Provide the [X, Y] coordinate of the cell's center where the given text is located.  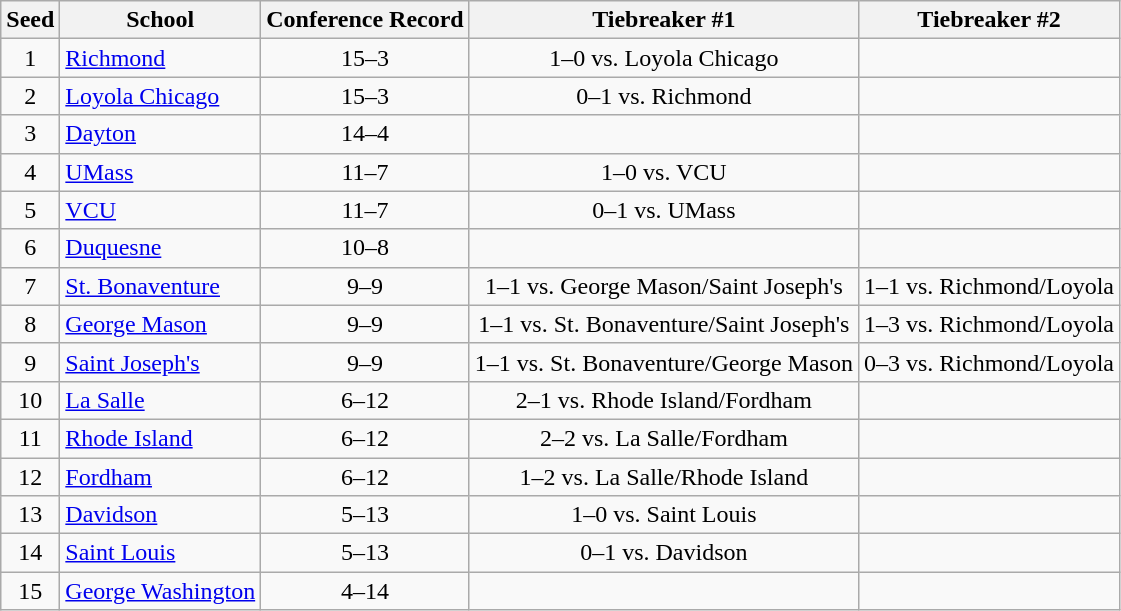
1–3 vs. Richmond/Loyola [988, 324]
8 [30, 324]
2 [30, 96]
Saint Louis [160, 553]
Richmond [160, 58]
13 [30, 515]
Tiebreaker #1 [664, 20]
10 [30, 400]
UMass [160, 172]
2–1 vs. Rhode Island/Fordham [664, 400]
11 [30, 438]
15 [30, 591]
1–0 vs. Loyola Chicago [664, 58]
Conference Record [366, 20]
6 [30, 248]
5 [30, 210]
1–1 vs. George Mason/Saint Joseph's [664, 286]
St. Bonaventure [160, 286]
12 [30, 477]
1–1 vs. Richmond/Loyola [988, 286]
1–0 vs. VCU [664, 172]
Seed [30, 20]
4 [30, 172]
0–1 vs. Davidson [664, 553]
2–2 vs. La Salle/Fordham [664, 438]
Davidson [160, 515]
Duquesne [160, 248]
Loyola Chicago [160, 96]
Fordham [160, 477]
Tiebreaker #2 [988, 20]
Dayton [160, 134]
La Salle [160, 400]
George Washington [160, 591]
0–1 vs. Richmond [664, 96]
14 [30, 553]
4–14 [366, 591]
School [160, 20]
1–1 vs. St. Bonaventure/George Mason [664, 362]
VCU [160, 210]
1–2 vs. La Salle/Rhode Island [664, 477]
7 [30, 286]
1–0 vs. Saint Louis [664, 515]
0–1 vs. UMass [664, 210]
Rhode Island [160, 438]
3 [30, 134]
1 [30, 58]
George Mason [160, 324]
9 [30, 362]
0–3 vs. Richmond/Loyola [988, 362]
Saint Joseph's [160, 362]
14–4 [366, 134]
10–8 [366, 248]
1–1 vs. St. Bonaventure/Saint Joseph's [664, 324]
